Provide the [x, y] coordinate of the cell's center where the given text is located.  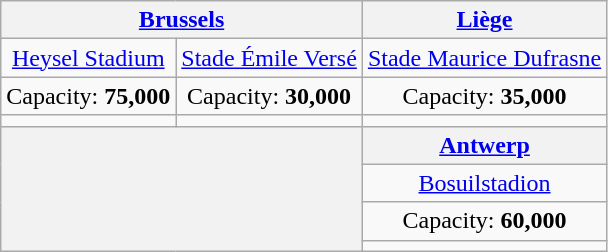
Antwerp [484, 145]
Capacity: 30,000 [270, 96]
Stade Émile Versé [270, 58]
Capacity: 75,000 [88, 96]
Bosuilstadion [484, 183]
Brussels [182, 20]
Stade Maurice Dufrasne [484, 58]
Capacity: 60,000 [484, 221]
Capacity: 35,000 [484, 96]
Heysel Stadium [88, 58]
Liège [484, 20]
